Capture the cell that displays the provided text and extract its (X, Y) central coordinate. 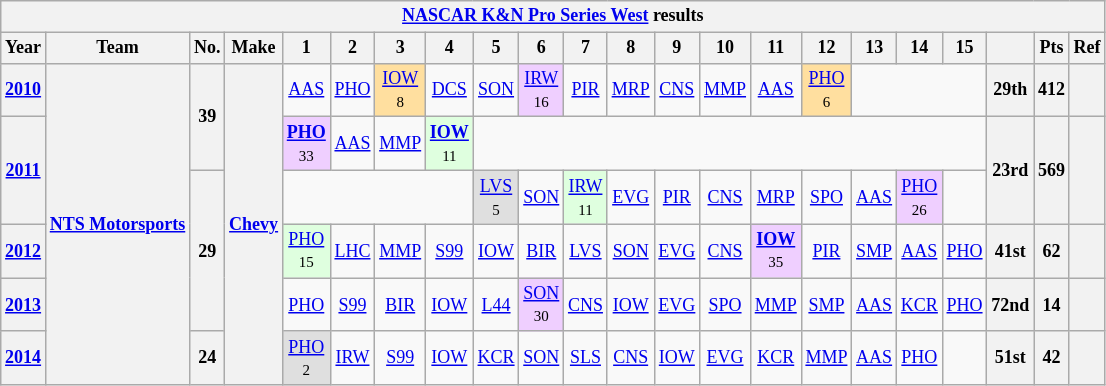
DCS (450, 90)
62 (1052, 251)
IRW (352, 358)
24 (208, 358)
412 (1052, 90)
IOW8 (400, 90)
2012 (24, 251)
2 (352, 48)
15 (964, 48)
23rd (1010, 170)
9 (677, 48)
IRW16 (542, 90)
PHO26 (919, 197)
L44 (496, 305)
LVS5 (496, 197)
Pts (1052, 48)
PHO33 (306, 144)
5 (496, 48)
10 (726, 48)
11 (776, 48)
51st (1010, 358)
2010 (24, 90)
Ref (1087, 48)
PHO2 (306, 358)
No. (208, 48)
PHO6 (826, 90)
IOW11 (450, 144)
IOW35 (776, 251)
6 (542, 48)
Make (254, 48)
72nd (1010, 305)
2013 (24, 305)
8 (630, 48)
2014 (24, 358)
LHC (352, 251)
SON30 (542, 305)
3 (400, 48)
41st (1010, 251)
PHO15 (306, 251)
29th (1010, 90)
SLS (586, 358)
7 (586, 48)
569 (1052, 170)
NTS Motorsports (117, 224)
NASCAR K&N Pro Series West results (553, 16)
42 (1052, 358)
Chevy (254, 224)
Team (117, 48)
29 (208, 250)
LVS (586, 251)
1 (306, 48)
12 (826, 48)
39 (208, 116)
4 (450, 48)
13 (874, 48)
Year (24, 48)
IRW11 (586, 197)
2011 (24, 170)
